Pinpoint the cell where the given text exists, returning its [x, y] midpoint coordinate. 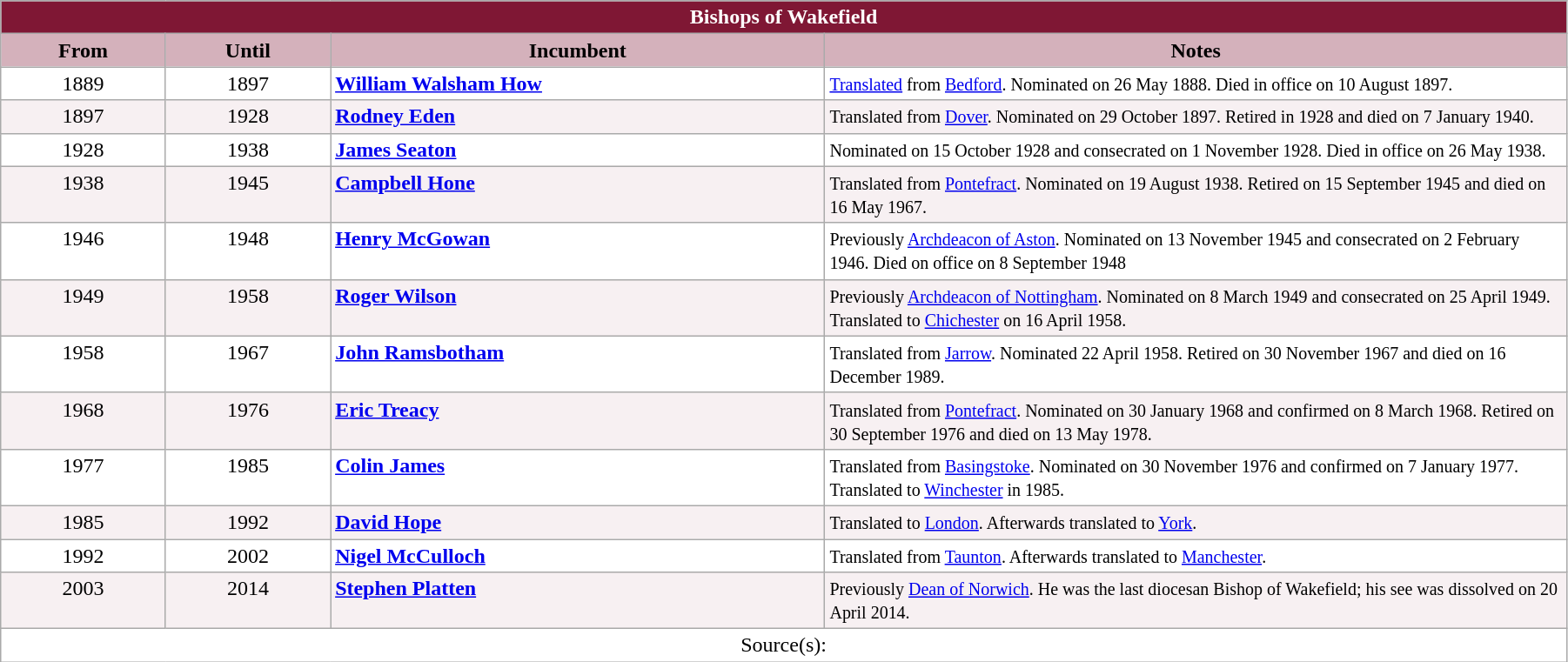
Previously Archdeacon of Aston. Nominated on 13 November 1945 and consecrated on 2 February 1946. Died on office on 8 September 1948 [1196, 251]
Roger Wilson [578, 308]
Translated from Bedford. Nominated on 26 May 1888. Died in office on 10 August 1897. [1196, 84]
Translated from Basingstoke. Nominated on 30 November 1976 and confirmed on 7 January 1977. Translated to Winchester in 1985. [1196, 477]
1948 [247, 251]
1977 [84, 477]
Translated to London. Afterwards translated to York. [1196, 522]
1967 [247, 364]
Nigel McCulloch [578, 556]
Previously Dean of Norwich. He was the last diocesan Bishop of Wakefield; his see was dissolved on 20 April 2014. [1196, 600]
Stephen Platten [578, 600]
Campbell Hone [578, 195]
2002 [247, 556]
1976 [247, 421]
David Hope [578, 522]
From [84, 50]
2014 [247, 600]
Translated from Pontefract. Nominated on 19 August 1938. Retired on 15 September 1945 and died on 16 May 1967. [1196, 195]
Eric Treacy [578, 421]
Previously Archdeacon of Nottingham. Nominated on 8 March 1949 and consecrated on 25 April 1949. Translated to Chichester on 16 April 1958. [1196, 308]
1946 [84, 251]
Until [247, 50]
Bishops of Wakefield [784, 17]
1949 [84, 308]
Notes [1196, 50]
William Walsham How [578, 84]
James Seaton [578, 150]
1968 [84, 421]
Translated from Jarrow. Nominated 22 April 1958. Retired on 30 November 1967 and died on 16 December 1989. [1196, 364]
Translated from Dover. Nominated on 29 October 1897. Retired in 1928 and died on 7 January 1940. [1196, 117]
1889 [84, 84]
Rodney Eden [578, 117]
Colin James [578, 477]
2003 [84, 600]
John Ramsbotham [578, 364]
Translated from Taunton. Afterwards translated to Manchester. [1196, 556]
Source(s): [784, 645]
Henry McGowan [578, 251]
1945 [247, 195]
Incumbent [578, 50]
Nominated on 15 October 1928 and consecrated on 1 November 1928. Died in office on 26 May 1938. [1196, 150]
Translated from Pontefract. Nominated on 30 January 1968 and confirmed on 8 March 1968. Retired on 30 September 1976 and died on 13 May 1978. [1196, 421]
